Output the [X, Y] coordinate of the center of the cell containing the given text.  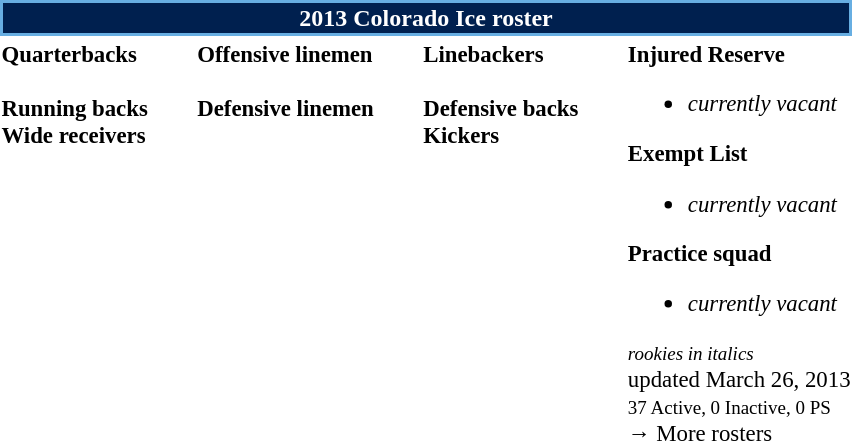
2013 Colorado Ice roster [426, 18]
